Locate the cell with the specified text and output its (X, Y) center coordinate. 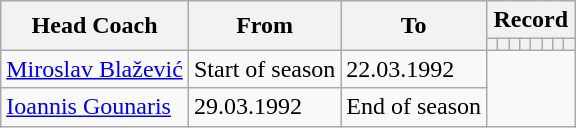
29.03.1992 (264, 107)
End of season (414, 107)
Record (531, 20)
Ioannis Gounaris (95, 107)
Miroslav Blažević (95, 69)
Start of season (264, 69)
Head Coach (95, 26)
To (414, 26)
From (264, 26)
22.03.1992 (414, 69)
